Scan for the cell matching the given text and deliver its [X, Y] coordinate at center. 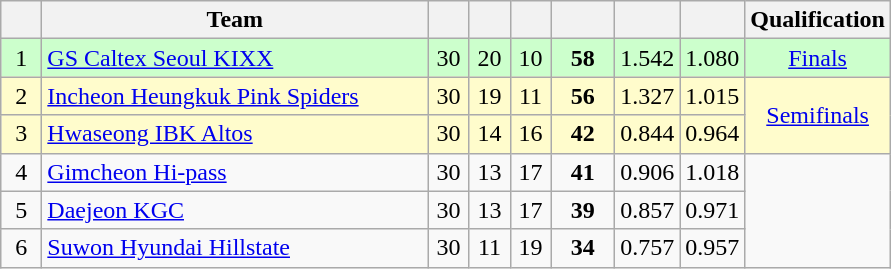
0.971 [712, 210]
Team [235, 20]
1.015 [712, 96]
0.757 [648, 248]
0.957 [712, 248]
Daejeon KGC [235, 210]
16 [530, 134]
0.844 [648, 134]
0.906 [648, 172]
0.857 [648, 210]
41 [583, 172]
Gimcheon Hi-pass [235, 172]
Semifinals [818, 115]
0.964 [712, 134]
3 [22, 134]
1.018 [712, 172]
1 [22, 58]
6 [22, 248]
39 [583, 210]
Hwaseong IBK Altos [235, 134]
Finals [818, 58]
58 [583, 58]
20 [490, 58]
Qualification [818, 20]
1.542 [648, 58]
1.080 [712, 58]
GS Caltex Seoul KIXX [235, 58]
2 [22, 96]
4 [22, 172]
14 [490, 134]
42 [583, 134]
34 [583, 248]
10 [530, 58]
1.327 [648, 96]
Suwon Hyundai Hillstate [235, 248]
Incheon Heungkuk Pink Spiders [235, 96]
5 [22, 210]
56 [583, 96]
